Extract the [X, Y] coordinate from the center of the cell holding the provided text.  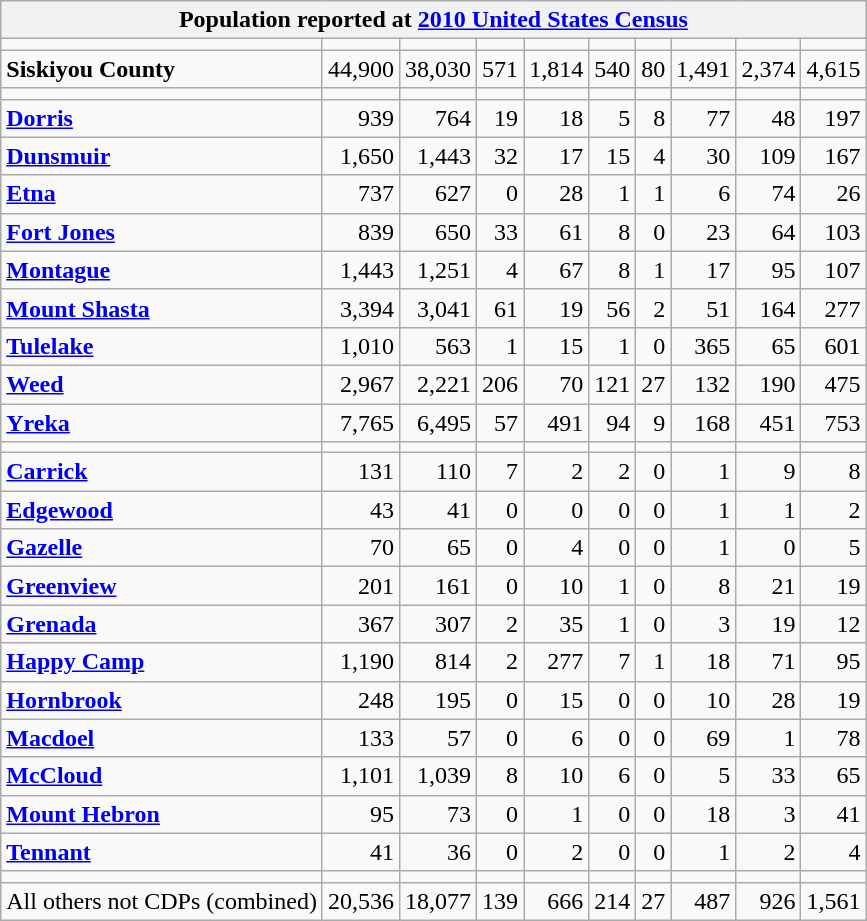
451 [768, 423]
74 [768, 194]
3,394 [360, 308]
2,221 [438, 384]
Siskiyou County [162, 69]
Tulelake [162, 346]
Dorris [162, 118]
491 [556, 423]
197 [834, 118]
839 [360, 232]
32 [500, 156]
Gazelle [162, 548]
131 [360, 472]
21 [768, 586]
1,491 [704, 69]
540 [612, 69]
1,561 [834, 901]
71 [768, 662]
Tennant [162, 852]
Happy Camp [162, 662]
64 [768, 232]
201 [360, 586]
3,041 [438, 308]
2,967 [360, 384]
Dunsmuir [162, 156]
365 [704, 346]
12 [834, 624]
Mount Shasta [162, 308]
110 [438, 472]
627 [438, 194]
Fort Jones [162, 232]
164 [768, 308]
McCloud [162, 776]
Yreka [162, 423]
109 [768, 156]
307 [438, 624]
1,010 [360, 346]
20,536 [360, 901]
737 [360, 194]
35 [556, 624]
1,190 [360, 662]
206 [500, 384]
666 [556, 901]
753 [834, 423]
30 [704, 156]
571 [500, 69]
487 [704, 901]
43 [360, 510]
103 [834, 232]
601 [834, 346]
56 [612, 308]
51 [704, 308]
764 [438, 118]
214 [612, 901]
814 [438, 662]
248 [360, 700]
7,765 [360, 423]
1,039 [438, 776]
36 [438, 852]
Weed [162, 384]
167 [834, 156]
195 [438, 700]
38,030 [438, 69]
1,101 [360, 776]
Etna [162, 194]
4,615 [834, 69]
69 [704, 738]
48 [768, 118]
26 [834, 194]
6,495 [438, 423]
107 [834, 270]
650 [438, 232]
Carrick [162, 472]
80 [654, 69]
67 [556, 270]
1,814 [556, 69]
23 [704, 232]
939 [360, 118]
44,900 [360, 69]
1,650 [360, 156]
Montague [162, 270]
161 [438, 586]
367 [360, 624]
139 [500, 901]
Grenada [162, 624]
563 [438, 346]
73 [438, 814]
Greenview [162, 586]
78 [834, 738]
1,251 [438, 270]
121 [612, 384]
Population reported at 2010 United States Census [434, 20]
132 [704, 384]
77 [704, 118]
94 [612, 423]
475 [834, 384]
926 [768, 901]
2,374 [768, 69]
Hornbrook [162, 700]
Macdoel [162, 738]
168 [704, 423]
Mount Hebron [162, 814]
190 [768, 384]
Edgewood [162, 510]
All others not CDPs (combined) [162, 901]
133 [360, 738]
18,077 [438, 901]
